Capture the cell that displays the provided text and extract its [X, Y] central coordinate. 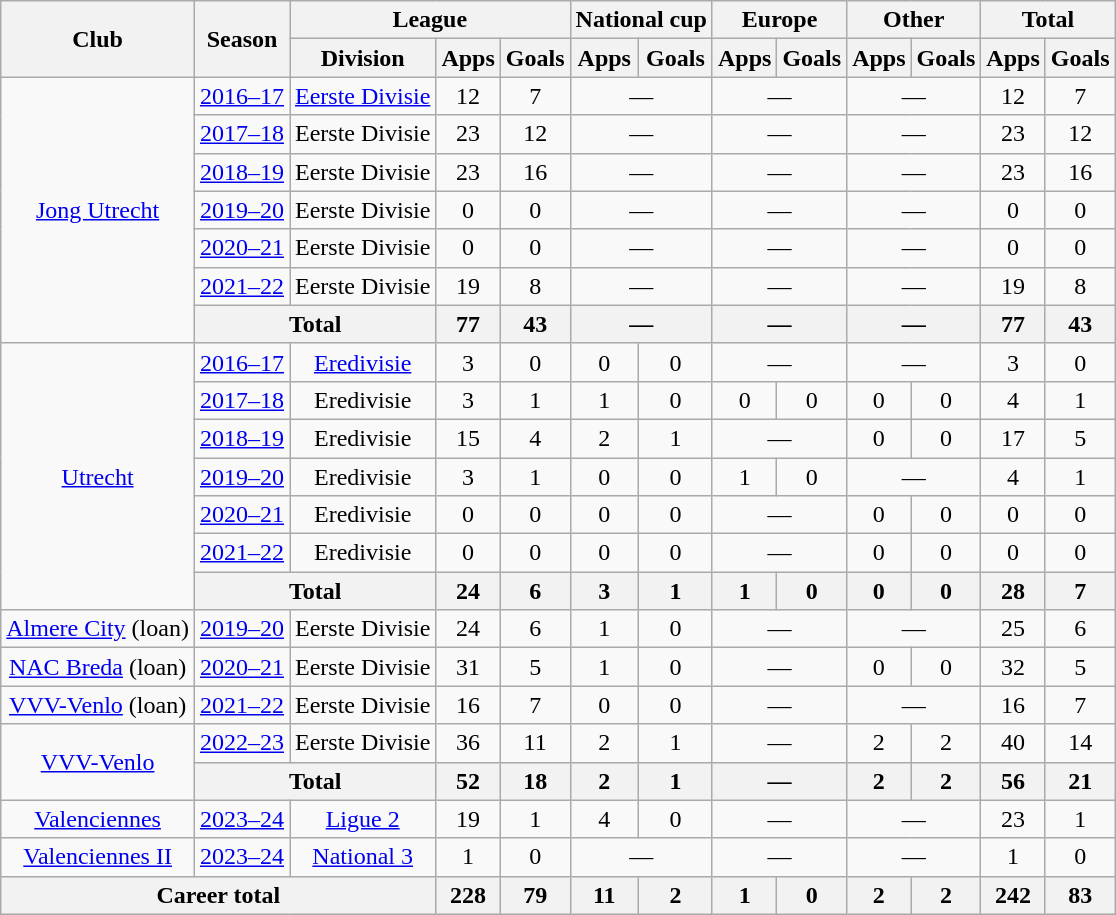
Season [242, 39]
Division [363, 58]
Jong Utrecht [98, 210]
Valenciennes [98, 819]
League [430, 20]
36 [468, 743]
83 [1080, 895]
Europe [779, 20]
79 [535, 895]
Ligue 2 [363, 819]
Club [98, 39]
Valenciennes II [98, 857]
31 [468, 667]
28 [1013, 591]
National 3 [363, 857]
14 [1080, 743]
VVV-Venlo [98, 762]
40 [1013, 743]
Almere City (loan) [98, 629]
National cup [641, 20]
25 [1013, 629]
56 [1013, 781]
21 [1080, 781]
NAC Breda (loan) [98, 667]
Utrecht [98, 476]
17 [1013, 438]
18 [535, 781]
Other [914, 20]
242 [1013, 895]
Career total [218, 895]
2022–23 [242, 743]
VVV-Venlo (loan) [98, 705]
228 [468, 895]
15 [468, 438]
32 [1013, 667]
52 [468, 781]
